Detect which cell encompasses the target text, then output its (X, Y) center coordinate. 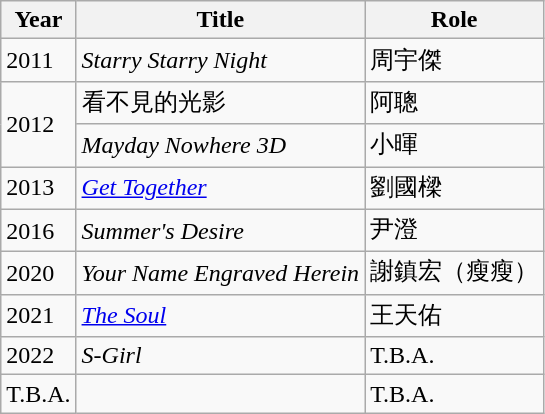
Year (38, 20)
謝鎮宏（瘦瘦） (454, 274)
周宇傑 (454, 60)
2013 (38, 188)
劉國樑 (454, 188)
2012 (38, 124)
Summer's Desire (220, 230)
Get Together (220, 188)
Starry Starry Night (220, 60)
小暉 (454, 146)
The Soul (220, 316)
2022 (38, 356)
看不見的光影 (220, 102)
Mayday Nowhere 3D (220, 146)
2016 (38, 230)
王天佑 (454, 316)
Your Name Engraved Herein (220, 274)
2020 (38, 274)
阿聰 (454, 102)
2021 (38, 316)
2011 (38, 60)
尹澄 (454, 230)
S-Girl (220, 356)
Title (220, 20)
Role (454, 20)
